Detect which cell encompasses the target text, then output its [x, y] center coordinate. 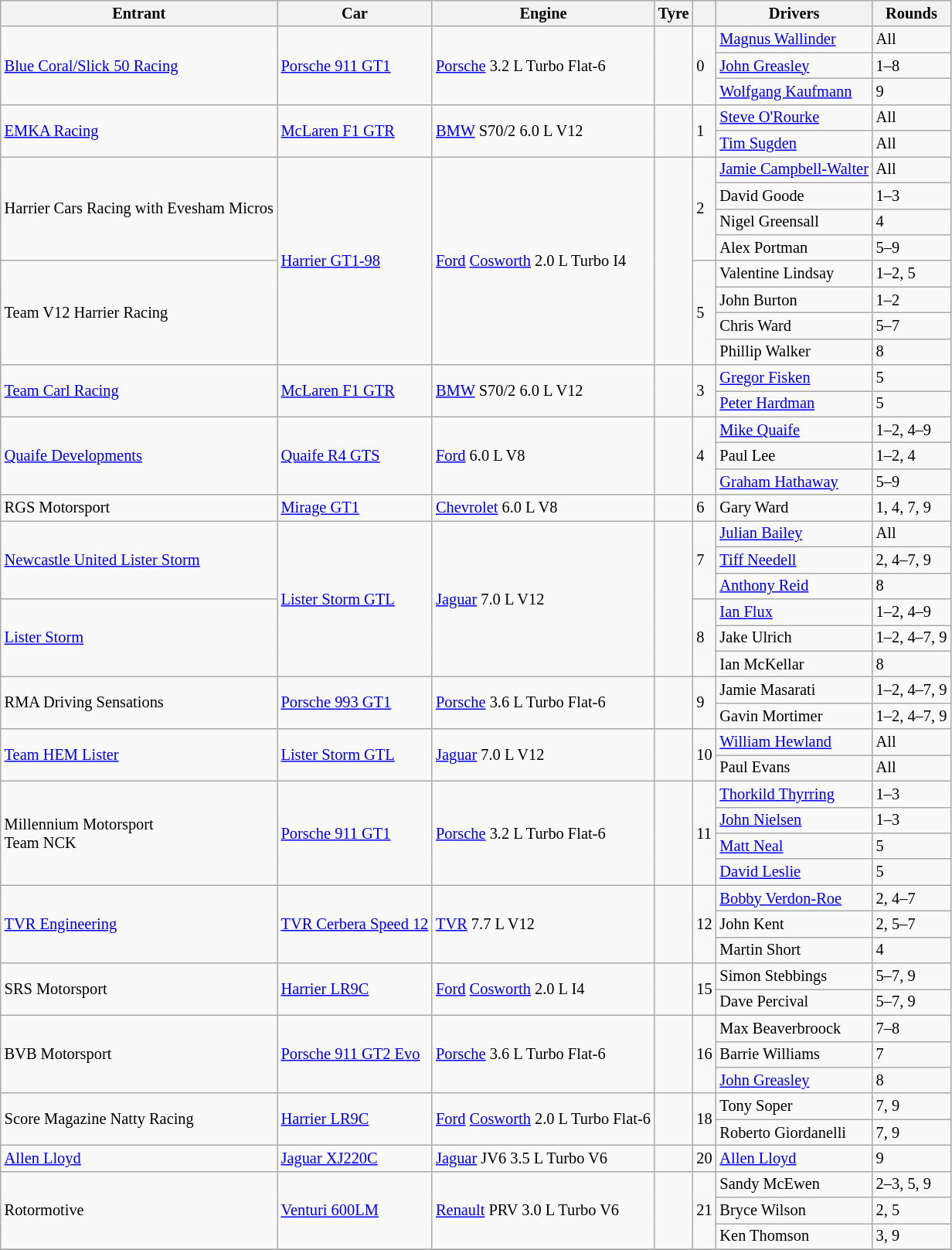
Jamie Masarati [794, 690]
Graham Hathaway [794, 482]
Car [355, 13]
Tim Sugden [794, 144]
2 [704, 209]
2, 5 [912, 1211]
2–3, 5, 9 [912, 1184]
2, 4–7 [912, 898]
TVR Engineering [139, 925]
John Kent [794, 924]
David Leslie [794, 872]
Julian Bailey [794, 533]
Harrier GT1-98 [355, 260]
1–2, 4 [912, 455]
Phillip Walker [794, 352]
Ford Cosworth 2.0 L Turbo Flat-6 [543, 1119]
Chris Ward [794, 325]
6 [704, 508]
18 [704, 1119]
1–2, 5 [912, 274]
Bobby Verdon-Roe [794, 898]
15 [704, 989]
Simon Stebbings [794, 976]
Martin Short [794, 950]
Valentine Lindsay [794, 274]
Jake Ulrich [794, 638]
Dave Percival [794, 1002]
Ford Cosworth 2.0 L I4 [543, 989]
Paul Evans [794, 768]
Anthony Reid [794, 586]
RMA Driving Sensations [139, 702]
Ford Cosworth 2.0 L Turbo I4 [543, 260]
Roberto Giordanelli [794, 1132]
RGS Motorsport [139, 508]
Tyre [674, 13]
1–2 [912, 300]
Porsche 911 GT2 Evo [355, 1054]
Newcastle United Lister Storm [139, 560]
Gavin Mortimer [794, 716]
Millennium Motorsport Team NCK [139, 833]
Steve O'Rourke [794, 118]
Rotormotive [139, 1211]
Tiff Needell [794, 560]
11 [704, 833]
Paul Lee [794, 455]
Nigel Greensall [794, 222]
Jaguar XJ220C [355, 1158]
Bryce Wilson [794, 1211]
Harrier Cars Racing with Evesham Micros [139, 209]
0 [704, 65]
5–7 [912, 325]
Ian McKellar [794, 664]
EMKA Racing [139, 130]
Team Carl Racing [139, 391]
2, 5–7 [912, 924]
TVR Cerbera Speed 12 [355, 925]
Rounds [912, 13]
21 [704, 1211]
Venturi 600LM [355, 1211]
Peter Hardman [794, 404]
Quaife Developments [139, 456]
Ian Flux [794, 611]
Mirage GT1 [355, 508]
Thorkild Thyrring [794, 794]
Alex Portman [794, 247]
Score Magazine Natty Racing [139, 1119]
Jamie Campbell-Walter [794, 169]
Tony Soper [794, 1106]
William Hewland [794, 742]
Ken Thomson [794, 1236]
BVB Motorsport [139, 1054]
SRS Motorsport [139, 989]
1 [704, 130]
Blue Coral/Slick 50 Racing [139, 65]
1, 4, 7, 9 [912, 508]
David Goode [794, 196]
Team HEM Lister [139, 754]
Sandy McEwen [794, 1184]
20 [704, 1158]
Gregor Fisken [794, 378]
10 [704, 754]
Mike Quaife [794, 430]
Quaife R4 GTS [355, 456]
TVR 7.7 L V12 [543, 925]
Entrant [139, 13]
Jaguar JV6 3.5 L Turbo V6 [543, 1158]
1–8 [912, 66]
Engine [543, 13]
Barrie Williams [794, 1054]
Porsche 993 GT1 [355, 702]
John Burton [794, 300]
Magnus Wallinder [794, 39]
Team V12 Harrier Racing [139, 312]
Drivers [794, 13]
3, 9 [912, 1236]
2, 4–7, 9 [912, 560]
Wolfgang Kaufmann [794, 91]
Max Beaverbroock [794, 1028]
Renault PRV 3.0 L Turbo V6 [543, 1211]
John Nielsen [794, 820]
7–8 [912, 1028]
Ford 6.0 L V8 [543, 456]
12 [704, 925]
3 [704, 391]
Matt Neal [794, 846]
Gary Ward [794, 508]
16 [704, 1054]
Lister Storm [139, 637]
Chevrolet 6.0 L V8 [543, 508]
